Identify which cell holds the provided text, then report its (X, Y) central coordinate. 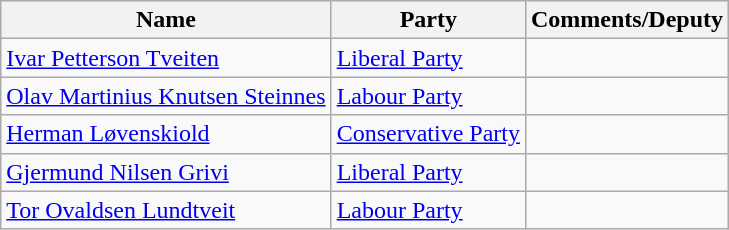
Comments/Deputy (626, 20)
Tor Ovaldsen Lundtveit (166, 210)
Conservative Party (428, 134)
Name (166, 20)
Olav Martinius Knutsen Steinnes (166, 96)
Ivar Petterson Tveiten (166, 58)
Herman Løvenskiold (166, 134)
Party (428, 20)
Gjermund Nilsen Grivi (166, 172)
